Determine the [x, y] coordinate at the center of the cell enclosing the given text.  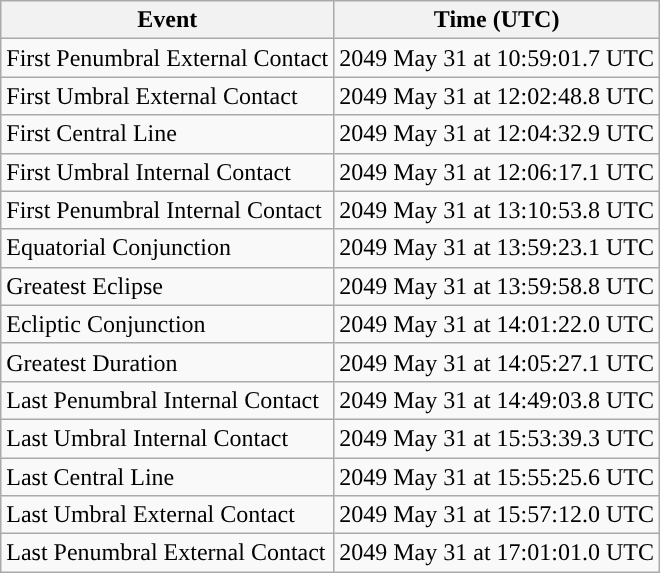
Time (UTC) [497, 20]
2049 May 31 at 15:55:25.6 UTC [497, 477]
2049 May 31 at 12:02:48.8 UTC [497, 96]
First Central Line [168, 134]
2049 May 31 at 15:57:12.0 UTC [497, 515]
2049 May 31 at 15:53:39.3 UTC [497, 438]
First Penumbral External Contact [168, 58]
First Umbral Internal Contact [168, 172]
2049 May 31 at 13:59:58.8 UTC [497, 286]
2049 May 31 at 14:49:03.8 UTC [497, 400]
Last Penumbral Internal Contact [168, 400]
Equatorial Conjunction [168, 248]
2049 May 31 at 13:10:53.8 UTC [497, 210]
Ecliptic Conjunction [168, 324]
Greatest Eclipse [168, 286]
2049 May 31 at 12:04:32.9 UTC [497, 134]
Last Penumbral External Contact [168, 553]
Event [168, 20]
2049 May 31 at 14:05:27.1 UTC [497, 362]
Greatest Duration [168, 362]
2049 May 31 at 10:59:01.7 UTC [497, 58]
2049 May 31 at 14:01:22.0 UTC [497, 324]
Last Umbral External Contact [168, 515]
Last Umbral Internal Contact [168, 438]
First Penumbral Internal Contact [168, 210]
2049 May 31 at 13:59:23.1 UTC [497, 248]
Last Central Line [168, 477]
First Umbral External Contact [168, 96]
2049 May 31 at 12:06:17.1 UTC [497, 172]
2049 May 31 at 17:01:01.0 UTC [497, 553]
